For the text-containing cell, return its midpoint in (x, y) coordinate format. 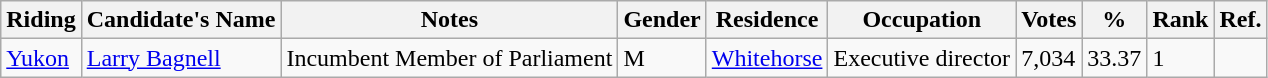
Occupation (922, 20)
1 (1180, 58)
Gender (662, 20)
Riding (41, 20)
Notes (450, 20)
Yukon (41, 58)
Ref. (1240, 20)
Larry Bagnell (181, 58)
M (662, 58)
Incumbent Member of Parliament (450, 58)
% (1114, 20)
33.37 (1114, 58)
Rank (1180, 20)
Candidate's Name (181, 20)
Residence (767, 20)
Votes (1049, 20)
Executive director (922, 58)
Whitehorse (767, 58)
7,034 (1049, 58)
